For the text-containing cell, return its midpoint in (X, Y) coordinate format. 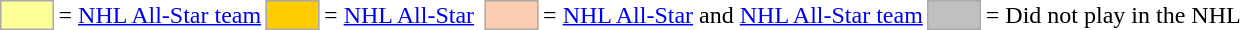
= NHL All-Star and NHL All-Star team (734, 15)
= NHL All-Star team (160, 15)
= NHL All-Star (400, 15)
